Detect which cell encompasses the target text, then output its (X, Y) center coordinate. 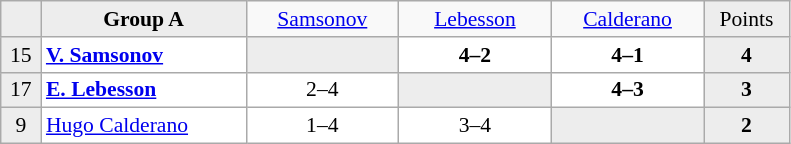
4–3 (628, 90)
2–4 (322, 90)
17 (21, 90)
2 (746, 126)
V. Samsonov (144, 55)
3 (746, 90)
9 (21, 126)
Samsonov (322, 19)
E. Lebesson (144, 90)
Group A (144, 19)
4 (746, 55)
Points (746, 19)
4–2 (476, 55)
Calderano (628, 19)
15 (21, 55)
3–4 (476, 126)
1–4 (322, 126)
Lebesson (476, 19)
Hugo Calderano (144, 126)
4–1 (628, 55)
